Scan for the cell matching the given text and deliver its [X, Y] coordinate at center. 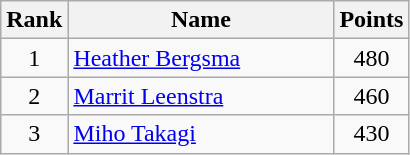
480 [372, 58]
430 [372, 134]
2 [34, 96]
Miho Takagi [201, 134]
1 [34, 58]
460 [372, 96]
Marrit Leenstra [201, 96]
3 [34, 134]
Points [372, 20]
Name [201, 20]
Heather Bergsma [201, 58]
Rank [34, 20]
